Scan for the cell matching the given text and deliver its [x, y] coordinate at center. 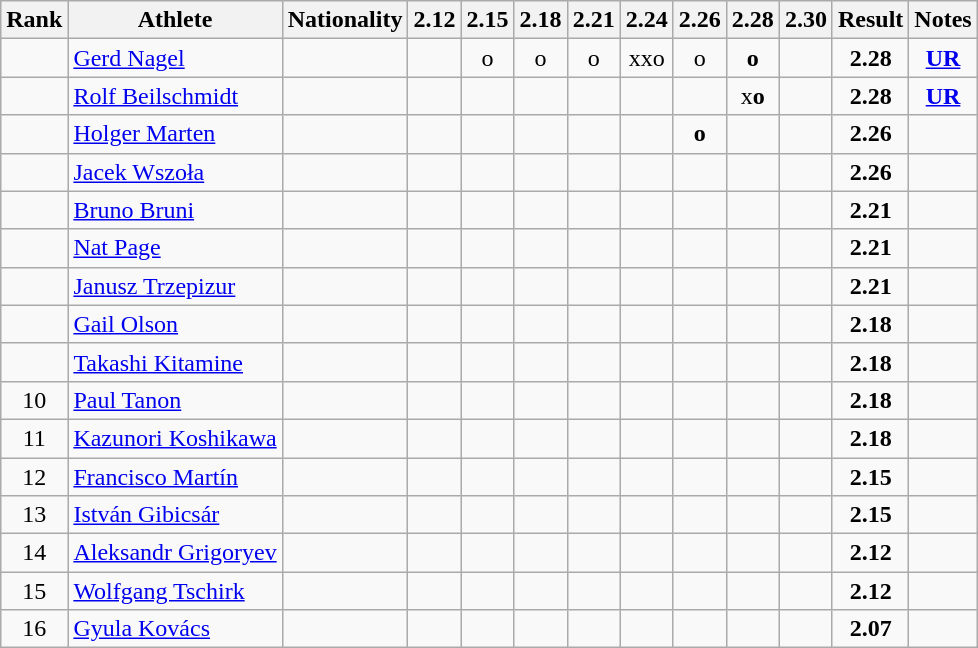
Rank [34, 20]
Takashi Kitamine [175, 362]
2.07 [870, 629]
Jacek Wszoła [175, 172]
Paul Tanon [175, 400]
Nat Page [175, 248]
xo [752, 96]
Francisco Martín [175, 477]
Bruno Bruni [175, 210]
Athlete [175, 20]
Gerd Nagel [175, 58]
2.24 [646, 20]
Notes [943, 20]
10 [34, 400]
Kazunori Koshikawa [175, 438]
Holger Marten [175, 134]
István Gibicsár [175, 515]
12 [34, 477]
2.30 [806, 20]
Janusz Trzepizur [175, 286]
15 [34, 591]
Result [870, 20]
Gail Olson [175, 324]
Gyula Kovács [175, 629]
13 [34, 515]
Aleksandr Grigoryev [175, 553]
Rolf Beilschmidt [175, 96]
Wolfgang Tschirk [175, 591]
11 [34, 438]
16 [34, 629]
14 [34, 553]
xxo [646, 58]
Nationality [345, 20]
